Provide the [X, Y] coordinate of the cell's center where the given text is located.  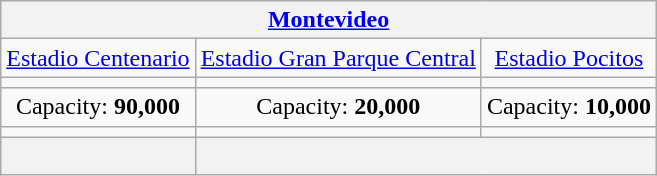
Capacity: 90,000 [98, 107]
Estadio Gran Parque Central [338, 58]
Estadio Pocitos [568, 58]
Estadio Centenario [98, 58]
Capacity: 20,000 [338, 107]
Capacity: 10,000 [568, 107]
Montevideo [329, 20]
